Locate the cell with the specified text and output its [X, Y] center coordinate. 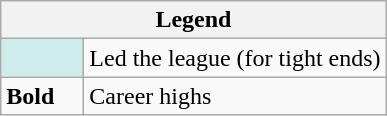
Career highs [235, 96]
Led the league (for tight ends) [235, 58]
Bold [42, 96]
Legend [194, 20]
